Provide the [x, y] coordinate of the cell's center where the given text is located.  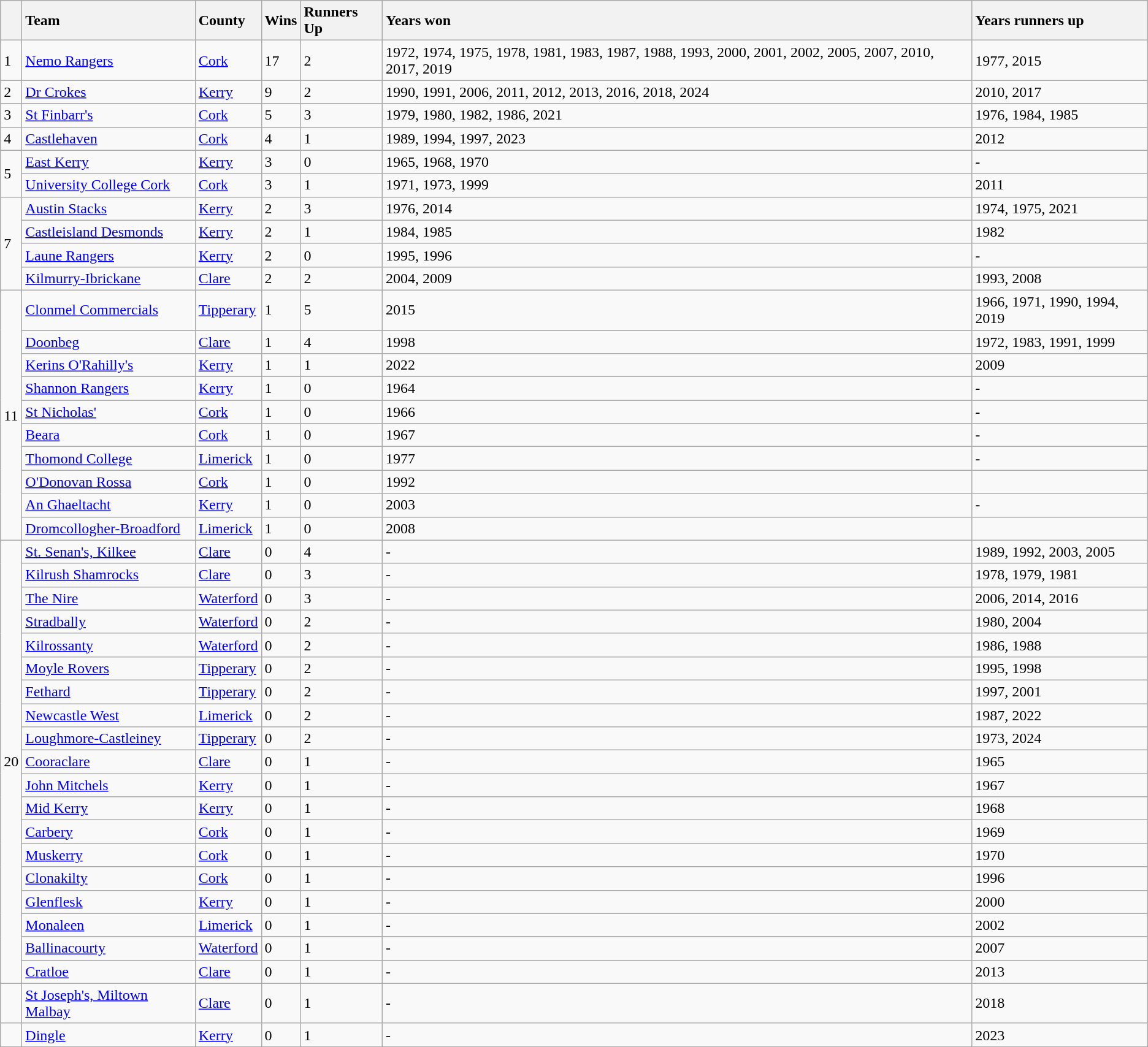
Dr Crokes [109, 92]
11 [11, 415]
2012 [1060, 139]
Clonmel Commercials [109, 310]
1980, 2004 [1060, 622]
2000 [1060, 902]
1976, 2014 [677, 208]
1995, 1998 [1060, 668]
1976, 1984, 1985 [1060, 115]
Wins [281, 21]
Years runners up [1060, 21]
Thomond College [109, 459]
1965, 1968, 1970 [677, 162]
Dingle [109, 1035]
1990, 1991, 2006, 2011, 2012, 2013, 2016, 2018, 2024 [677, 92]
Mid Kerry [109, 809]
Castlehaven [109, 139]
2011 [1060, 185]
Kilrossanty [109, 645]
1979, 1980, 1982, 1986, 2021 [677, 115]
Kilmurry-Ibrickane [109, 278]
Glenflesk [109, 902]
1984, 1985 [677, 232]
St Finbarr's [109, 115]
2015 [677, 310]
St. Senan's, Kilkee [109, 552]
1966, 1971, 1990, 1994, 2019 [1060, 310]
1968 [1060, 809]
Newcastle West [109, 715]
Castleisland Desmonds [109, 232]
2006, 2014, 2016 [1060, 598]
2002 [1060, 925]
1997, 2001 [1060, 691]
1969 [1060, 832]
Shannon Rangers [109, 389]
2023 [1060, 1035]
Muskerry [109, 855]
2008 [677, 528]
St Nicholas' [109, 412]
Cratloe [109, 972]
Carbery [109, 832]
1986, 1988 [1060, 645]
17 [281, 60]
John Mitchels [109, 785]
1977 [677, 459]
1972, 1983, 1991, 1999 [1060, 341]
7 [11, 243]
Monaleen [109, 925]
Loughmore-Castleiney [109, 739]
1978, 1979, 1981 [1060, 575]
Stradbally [109, 622]
Austin Stacks [109, 208]
2010, 2017 [1060, 92]
Ballinacourty [109, 948]
1977, 2015 [1060, 60]
Dromcollogher-Broadford [109, 528]
Kerins O'Rahilly's [109, 365]
2007 [1060, 948]
2004, 2009 [677, 278]
20 [11, 761]
2022 [677, 365]
1964 [677, 389]
1965 [1060, 762]
1987, 2022 [1060, 715]
Years won [677, 21]
Cooraclare [109, 762]
1971, 1973, 1999 [677, 185]
2018 [1060, 1003]
Clonakilty [109, 878]
The Nire [109, 598]
Beara [109, 435]
Runners Up [342, 21]
Doonbeg [109, 341]
East Kerry [109, 162]
1989, 1992, 2003, 2005 [1060, 552]
Fethard [109, 691]
1974, 1975, 2021 [1060, 208]
1989, 1994, 1997, 2023 [677, 139]
1972, 1974, 1975, 1978, 1981, 1983, 1987, 1988, 1993, 2000, 2001, 2002, 2005, 2007, 2010, 2017, 2019 [677, 60]
1995, 1996 [677, 255]
2013 [1060, 972]
1993, 2008 [1060, 278]
2003 [677, 505]
1970 [1060, 855]
Kilrush Shamrocks [109, 575]
An Ghaeltacht [109, 505]
1973, 2024 [1060, 739]
1998 [677, 341]
Laune Rangers [109, 255]
1982 [1060, 232]
County [228, 21]
University College Cork [109, 185]
O'Donovan Rossa [109, 482]
1992 [677, 482]
Nemo Rangers [109, 60]
2009 [1060, 365]
Team [109, 21]
1996 [1060, 878]
9 [281, 92]
1966 [677, 412]
St Joseph's, Miltown Malbay [109, 1003]
Moyle Rovers [109, 668]
